For the text-containing cell, return its midpoint in (X, Y) coordinate format. 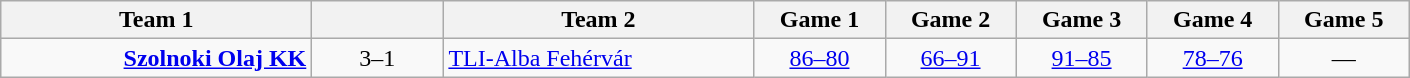
TLI-Alba Fehérvár (598, 58)
Team 1 (156, 20)
Team 2 (598, 20)
Game 5 (1344, 20)
3–1 (378, 58)
91–85 (1082, 58)
66–91 (950, 58)
Game 4 (1212, 20)
— (1344, 58)
Game 3 (1082, 20)
Game 2 (950, 20)
86–80 (820, 58)
Game 1 (820, 20)
Szolnoki Olaj KK (156, 58)
78–76 (1212, 58)
